Pinpoint the cell where the given text exists, returning its [x, y] midpoint coordinate. 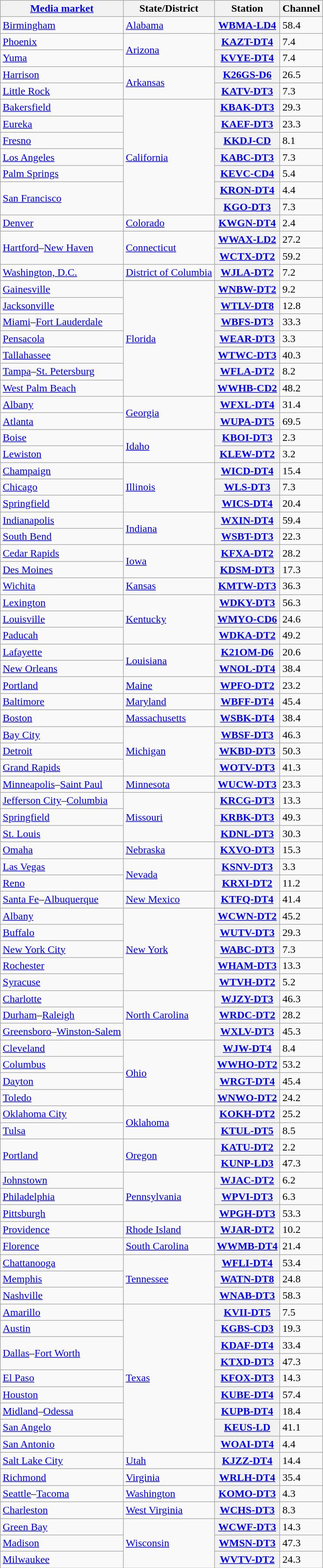
41.1 [301, 1428]
Louisville [62, 619]
KAEF-DT3 [247, 124]
6.3 [301, 1196]
8.2 [301, 372]
KRCG-DT3 [247, 801]
KABC-DT3 [247, 157]
Atlanta [62, 421]
Harrison [62, 75]
New York City [62, 949]
Florida [169, 339]
San Antonio [62, 1444]
WOTV-DT3 [247, 768]
West Palm Beach [62, 388]
Chattanooga [62, 1263]
WNWO-DT2 [247, 1098]
Pennsylvania [169, 1196]
8.4 [301, 1048]
Lafayette [62, 652]
WCTX-DT2 [247, 256]
26.5 [301, 75]
WWAX-LD2 [247, 240]
Georgia [169, 413]
KTXD-DT3 [247, 1362]
Milwaukee [62, 1560]
K21OM-D6 [247, 652]
69.5 [301, 421]
Connecticut [169, 248]
18.4 [301, 1411]
WJAR-DT2 [247, 1229]
Denver [62, 223]
WBFS-DT3 [247, 322]
Amarillo [62, 1312]
KRON-DT4 [247, 190]
KFOX-DT3 [247, 1378]
Oklahoma [169, 1122]
Wichita [62, 586]
Yuma [62, 58]
53.4 [301, 1263]
WFLI-DT4 [247, 1263]
Providence [62, 1229]
WNBW-DT2 [247, 289]
WRLH-DT4 [247, 1477]
District of Columbia [169, 273]
Palm Springs [62, 173]
Gainesville [62, 289]
Memphis [62, 1279]
49.3 [301, 817]
KUPB-DT4 [247, 1411]
Los Angeles [62, 157]
15.3 [301, 850]
Charlotte [62, 998]
Salt Lake City [62, 1460]
Seattle–Tacoma [62, 1493]
Maine [169, 685]
WBSF-DT3 [247, 735]
15.4 [301, 470]
33.3 [301, 322]
Texas [169, 1379]
WCWN-DT2 [247, 916]
3.2 [301, 454]
WCWF-DT3 [247, 1526]
Nashville [62, 1296]
Des Moines [62, 570]
Tallahassee [62, 355]
KRXI-DT2 [247, 883]
21.4 [301, 1246]
New York [169, 949]
WJLA-DT2 [247, 273]
KVII-DT5 [247, 1312]
WICS-DT4 [247, 504]
Oklahoma City [62, 1114]
Florence [62, 1246]
Detroit [62, 751]
Washington [169, 1493]
56.3 [301, 603]
KJZZ-DT4 [247, 1460]
WPFO-DT2 [247, 685]
45.2 [301, 916]
New Mexico [169, 900]
Grand Rapids [62, 768]
Indiana [169, 528]
KSNV-DT3 [247, 867]
8.5 [301, 1131]
31.4 [301, 404]
Boston [62, 718]
State/District [169, 9]
KTFQ-DT4 [247, 900]
24.6 [301, 619]
14.4 [301, 1460]
7.2 [301, 273]
Miami–Fort Lauderdale [62, 322]
Jefferson City–Columbia [62, 801]
Kentucky [169, 619]
40.3 [301, 355]
KMTW-DT3 [247, 586]
California [169, 157]
12.8 [301, 306]
59.2 [301, 256]
57.4 [301, 1395]
Paducah [62, 636]
11.2 [301, 883]
KFXA-DT2 [247, 553]
WSBT-DT3 [247, 537]
9.2 [301, 289]
WVTV-DT2 [247, 1560]
WOAI-DT4 [247, 1444]
Chicago [62, 487]
Madison [62, 1543]
Media market [62, 9]
Phoenix [62, 42]
24.2 [301, 1098]
Columbus [62, 1065]
Wisconsin [169, 1543]
Bakersfield [62, 108]
WBFF-DT4 [247, 701]
WRGT-DT4 [247, 1081]
Champaign [62, 470]
KDNL-DT3 [247, 834]
KATV-DT3 [247, 91]
KXVO-DT3 [247, 850]
WWMB-DT4 [247, 1246]
4.3 [301, 1493]
Green Bay [62, 1526]
Johnstown [62, 1180]
Rochester [62, 965]
WUPA-DT5 [247, 421]
WUCW-DT3 [247, 784]
Pittsburgh [62, 1213]
Washington, D.C. [62, 273]
33.4 [301, 1345]
Michigan [169, 751]
24.3 [301, 1560]
Bay City [62, 735]
Ohio [169, 1073]
Oregon [169, 1155]
WLS-DT3 [247, 487]
Dallas–Fort Worth [62, 1353]
Minnesota [169, 784]
2.2 [301, 1147]
WATN-DT8 [247, 1279]
South Bend [62, 537]
KOMO-DT3 [247, 1493]
8.3 [301, 1510]
Kansas [169, 586]
WJZY-DT3 [247, 998]
Santa Fe–Albuquerque [62, 900]
WUTV-DT3 [247, 932]
Philadelphia [62, 1196]
50.3 [301, 751]
San Francisco [62, 198]
Las Vegas [62, 867]
WICD-DT4 [247, 470]
Durham–Raleigh [62, 1015]
25.2 [301, 1114]
WTWC-DT3 [247, 355]
2.4 [301, 223]
KUBE-DT4 [247, 1395]
Virginia [169, 1477]
WBMA-LD4 [247, 25]
Nevada [169, 875]
8.1 [301, 140]
23.2 [301, 685]
KWGN-DT4 [247, 223]
Colorado [169, 223]
Fresno [62, 140]
Station [247, 9]
Eureka [62, 124]
Arkansas [169, 83]
Baltimore [62, 701]
53.2 [301, 1065]
KOKH-DT2 [247, 1114]
Minneapolis–Saint Paul [62, 784]
KGO-DT3 [247, 207]
27.2 [301, 240]
WRDC-DT2 [247, 1015]
WHAM-DT3 [247, 965]
WABC-DT3 [247, 949]
KKDJ-CD [247, 140]
Jacksonville [62, 306]
Cedar Rapids [62, 553]
WPVI-DT3 [247, 1196]
South Carolina [169, 1246]
Utah [169, 1460]
WTLV-DT8 [247, 306]
Boise [62, 437]
Tampa–St. Petersburg [62, 372]
2.3 [301, 437]
5.4 [301, 173]
WDKY-DT3 [247, 603]
22.3 [301, 537]
WEAR-DT3 [247, 339]
Pensacola [62, 339]
Reno [62, 883]
Tulsa [62, 1131]
Omaha [62, 850]
Birmingham [62, 25]
WXIN-DT4 [247, 520]
KLEW-DT2 [247, 454]
KEVC-CD4 [247, 173]
Little Rock [62, 91]
48.2 [301, 388]
Indianapolis [62, 520]
KUNP-LD3 [247, 1164]
WSBK-DT4 [247, 718]
6.2 [301, 1180]
KTUL-DT5 [247, 1131]
Alabama [169, 25]
WKBD-DT3 [247, 751]
59.4 [301, 520]
KVYE-DT4 [247, 58]
KATU-DT2 [247, 1147]
5.2 [301, 982]
WMYO-CD6 [247, 619]
Buffalo [62, 932]
Idaho [169, 446]
58.3 [301, 1296]
WMSN-DT3 [247, 1543]
KGBS-CD3 [247, 1329]
Massachusetts [169, 718]
Greensboro–Winston-Salem [62, 1032]
17.3 [301, 570]
KEUS-LD [247, 1428]
WFXL-DT4 [247, 404]
WNAB-DT3 [247, 1296]
WNOL-DT4 [247, 668]
WWHO-DT2 [247, 1065]
19.3 [301, 1329]
WJAC-DT2 [247, 1180]
41.4 [301, 900]
Missouri [169, 817]
20.4 [301, 504]
WFLA-DT2 [247, 372]
41.3 [301, 768]
49.2 [301, 636]
WPGH-DT3 [247, 1213]
36.3 [301, 586]
KBAK-DT3 [247, 108]
KRBK-DT3 [247, 817]
Lewiston [62, 454]
Houston [62, 1395]
24.8 [301, 1279]
Iowa [169, 561]
WWHB-CD2 [247, 388]
WDKA-DT2 [247, 636]
Hartford–New Haven [62, 248]
New Orleans [62, 668]
KDSM-DT3 [247, 570]
Channel [301, 9]
St. Louis [62, 834]
Dayton [62, 1081]
Cleveland [62, 1048]
Charleston [62, 1510]
30.3 [301, 834]
WCHS-DT3 [247, 1510]
WTVH-DT2 [247, 982]
Lexington [62, 603]
58.4 [301, 25]
KAZT-DT4 [247, 42]
Tennessee [169, 1279]
Austin [62, 1329]
Rhode Island [169, 1229]
El Paso [62, 1378]
Maryland [169, 701]
North Carolina [169, 1015]
45.3 [301, 1032]
Richmond [62, 1477]
WJW-DT4 [247, 1048]
Midland–Odessa [62, 1411]
20.6 [301, 652]
KDAF-DT4 [247, 1345]
Louisiana [169, 660]
35.4 [301, 1477]
Arizona [169, 50]
53.3 [301, 1213]
Syracuse [62, 982]
7.5 [301, 1312]
Illinois [169, 487]
10.2 [301, 1229]
Toledo [62, 1098]
KBOI-DT3 [247, 437]
Nebraska [169, 850]
San Angelo [62, 1428]
K26GS-D6 [247, 75]
West Virginia [169, 1510]
WXLV-DT3 [247, 1032]
